Extract the (x, y) coordinate from the center of the cell holding the provided text.  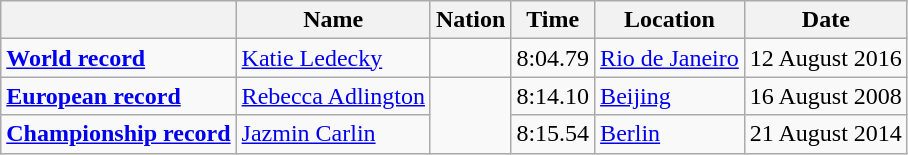
World record (118, 58)
Beijing (670, 96)
Jazmin Carlin (333, 134)
Rebecca Adlington (333, 96)
21 August 2014 (826, 134)
Katie Ledecky (333, 58)
12 August 2016 (826, 58)
8:04.79 (553, 58)
Location (670, 20)
Name (333, 20)
Nation (470, 20)
Championship record (118, 134)
Date (826, 20)
Rio de Janeiro (670, 58)
16 August 2008 (826, 96)
Berlin (670, 134)
European record (118, 96)
Time (553, 20)
8:14.10 (553, 96)
8:15.54 (553, 134)
